Determine the [X, Y] coordinate at the center of the cell enclosing the given text.  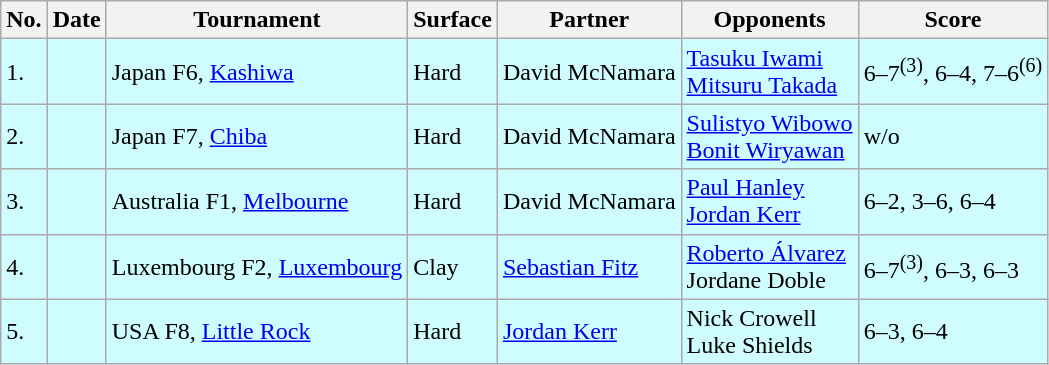
6–2, 3–6, 6–4 [953, 202]
Sebastian Fitz [589, 266]
Japan F7, Chiba [257, 136]
4. [24, 266]
Tasuku Iwami Mitsuru Takada [770, 72]
Score [953, 20]
Nick Crowell Luke Shields [770, 332]
1. [24, 72]
3. [24, 202]
Surface [453, 20]
Roberto Álvarez Jordane Doble [770, 266]
6–7(3), 6–4, 7–6(6) [953, 72]
Date [76, 20]
6–7(3), 6–3, 6–3 [953, 266]
w/o [953, 136]
6–3, 6–4 [953, 332]
Sulistyo Wibowo Bonit Wiryawan [770, 136]
Tournament [257, 20]
Japan F6, Kashiwa [257, 72]
USA F8, Little Rock [257, 332]
No. [24, 20]
Jordan Kerr [589, 332]
5. [24, 332]
Australia F1, Melbourne [257, 202]
Paul Hanley Jordan Kerr [770, 202]
Clay [453, 266]
Opponents [770, 20]
Partner [589, 20]
2. [24, 136]
Luxembourg F2, Luxembourg [257, 266]
